Detect which cell encompasses the target text, then output its [X, Y] center coordinate. 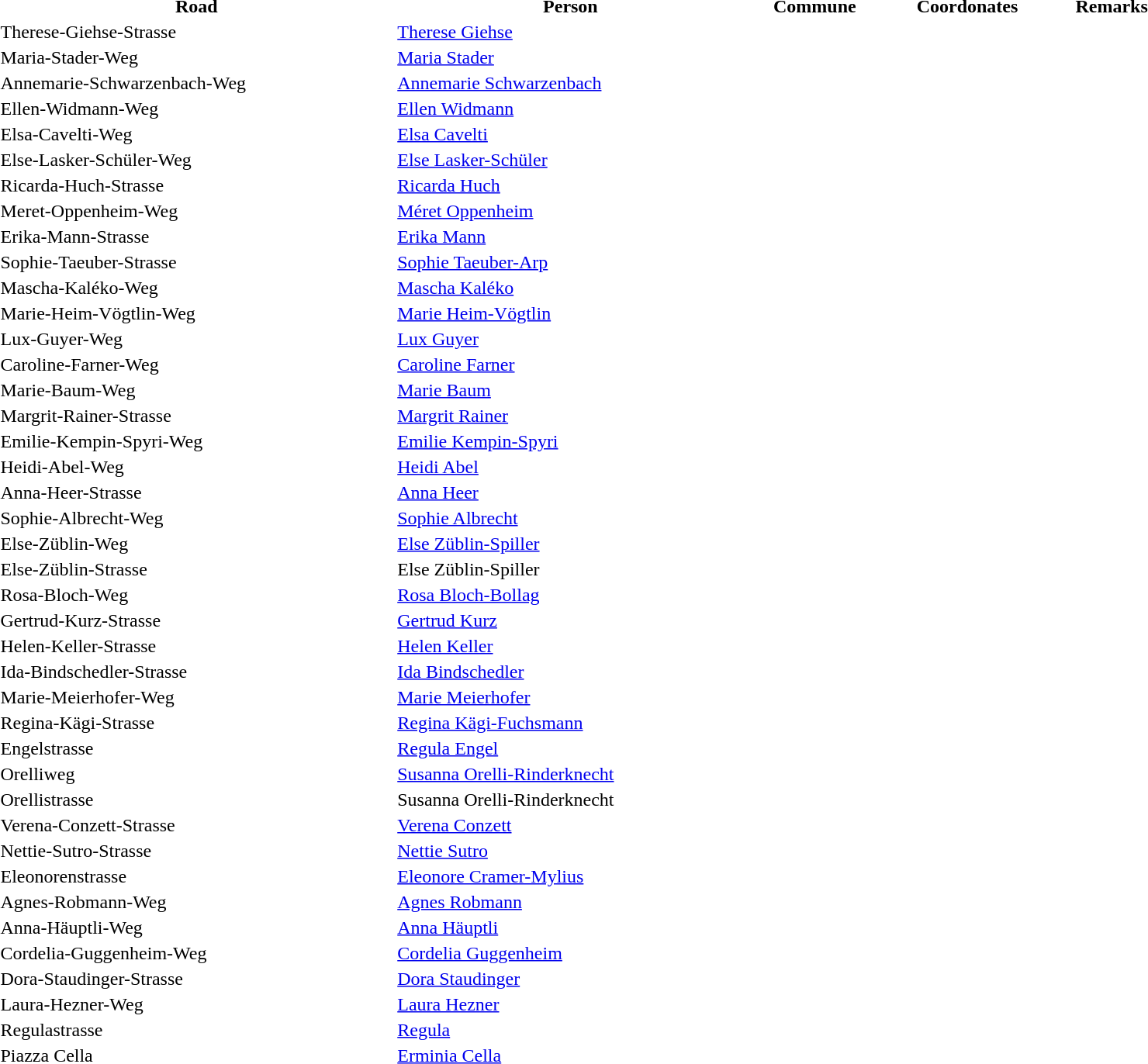
Anna Häuptli [571, 928]
Sophie Albrecht [571, 518]
Margrit Rainer [571, 416]
Dora Staudinger [571, 979]
Regula [571, 1030]
Regina Kägi-Fuchsmann [571, 723]
Laura Hezner [571, 1004]
Therese Giehse [571, 32]
Regula Engel [571, 748]
Erika Mann [571, 237]
Caroline Farner [571, 364]
Agnes Robmann [571, 902]
Emilie Kempin-Spyri [571, 441]
Elsa Cavelti [571, 134]
Eleonore Cramer-Mylius [571, 876]
Heidi Abel [571, 467]
Nettie Sutro [571, 851]
Ellen Widmann [571, 109]
Gertrud Kurz [571, 620]
Mascha Kaléko [571, 288]
Maria Stader [571, 57]
Ricarda Huch [571, 185]
Annemarie Schwarzenbach [571, 83]
Rosa Bloch-Bollag [571, 595]
Lux Guyer [571, 339]
Anna Heer [571, 492]
Cordelia Guggenheim [571, 953]
Ida Bindschedler [571, 672]
Marie Baum [571, 390]
Verena Conzett [571, 825]
Helen Keller [571, 646]
Else Lasker-Schüler [571, 160]
Marie Meierhofer [571, 697]
Marie Heim-Vögtlin [571, 313]
Méret Oppenheim [571, 211]
Sophie Taeuber-Arp [571, 262]
